Search for the cell housing the specified text and yield its (X, Y) center coordinate. 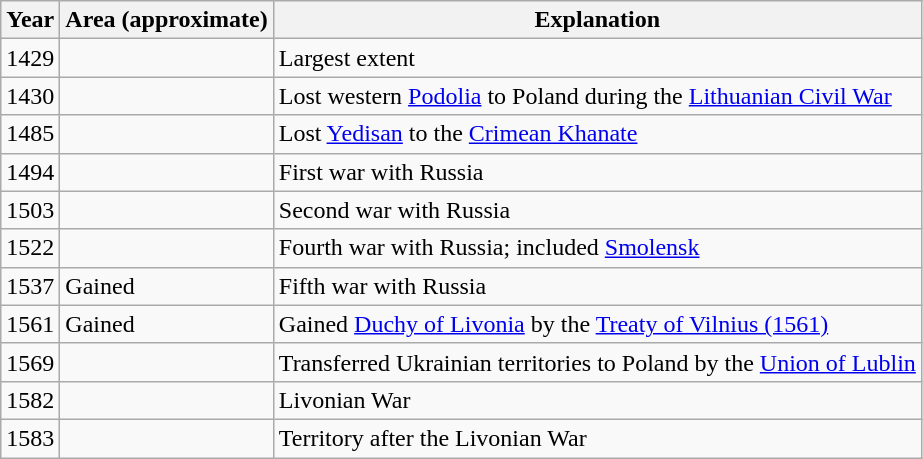
Area (approximate) (166, 20)
Year (30, 20)
1429 (30, 58)
1494 (30, 172)
1561 (30, 324)
Largest extent (597, 58)
Livonian War (597, 400)
1582 (30, 400)
Fourth war with Russia; included Smolensk (597, 248)
Fifth war with Russia (597, 286)
1569 (30, 362)
1522 (30, 248)
Gained Duchy of Livonia by the Treaty of Vilnius (1561) (597, 324)
Lost western Podolia to Poland during the Lithuanian Civil War (597, 96)
1485 (30, 134)
1537 (30, 286)
Second war with Russia (597, 210)
Lost Yedisan to the Crimean Khanate (597, 134)
Territory after the Livonian War (597, 438)
First war with Russia (597, 172)
1430 (30, 96)
1583 (30, 438)
Transferred Ukrainian territories to Poland by the Union of Lublin (597, 362)
1503 (30, 210)
Explanation (597, 20)
